Detect which cell encompasses the target text, then output its (X, Y) center coordinate. 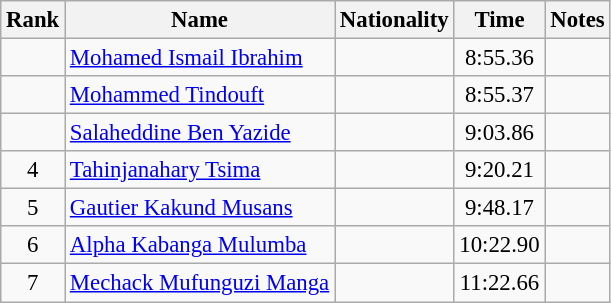
Mechack Mufunguzi Manga (200, 283)
6 (33, 245)
Rank (33, 20)
Notes (578, 20)
8:55.37 (500, 95)
Mohamed Ismail Ibrahim (200, 58)
9:48.17 (500, 208)
Gautier Kakund Musans (200, 208)
Time (500, 20)
Alpha Kabanga Mulumba (200, 245)
Name (200, 20)
7 (33, 283)
Tahinjanahary Tsima (200, 170)
4 (33, 170)
9:03.86 (500, 133)
9:20.21 (500, 170)
11:22.66 (500, 283)
Salaheddine Ben Yazide (200, 133)
10:22.90 (500, 245)
Nationality (394, 20)
Mohammed Tindouft (200, 95)
8:55.36 (500, 58)
5 (33, 208)
